From the cell containing the given text, extract its center point as [x, y] coordinate. 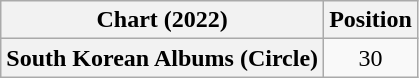
30 [371, 58]
Chart (2022) [162, 20]
Position [371, 20]
South Korean Albums (Circle) [162, 58]
